Search for the cell housing the specified text and yield its (x, y) center coordinate. 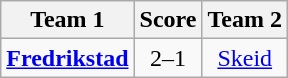
2–1 (168, 58)
Score (168, 20)
Skeid (245, 58)
Fredrikstad (68, 58)
Team 2 (245, 20)
Team 1 (68, 20)
